Identify which cell holds the provided text, then report its [x, y] central coordinate. 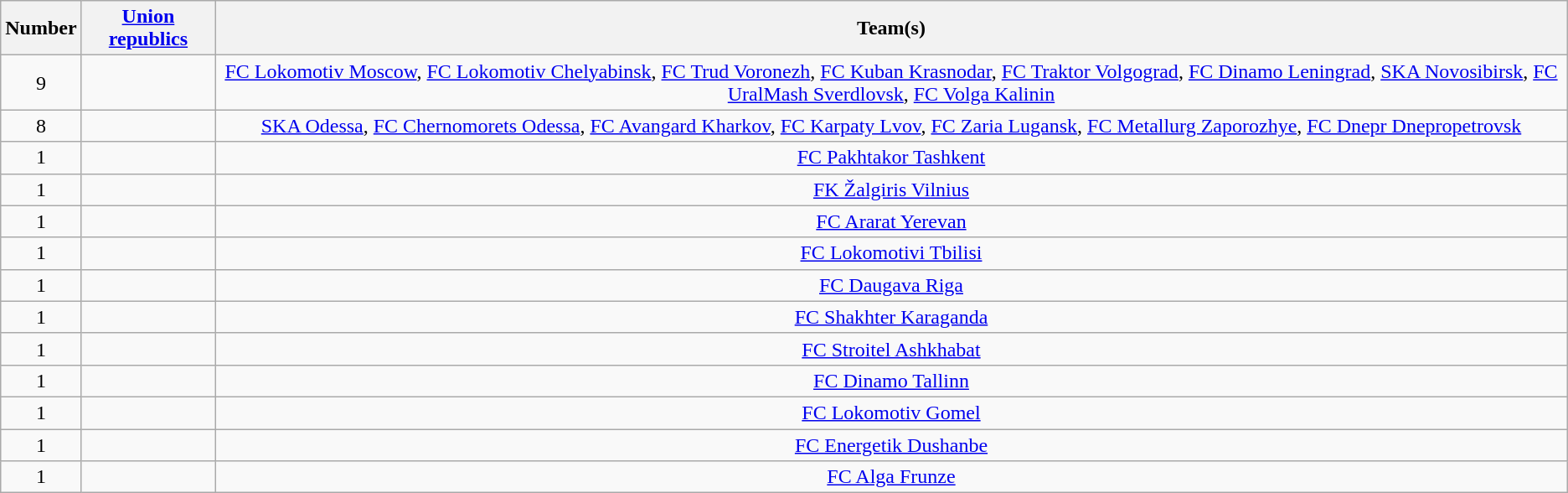
FC Pakhtakor Tashkent [891, 158]
FC Ararat Yerevan [891, 221]
Number [41, 29]
FC Stroitel Ashkhabat [891, 349]
FC Energetik Dushanbe [891, 445]
FC Dinamo Tallinn [891, 381]
9 [41, 82]
FK Žalgiris Vilnius [891, 189]
FC Shakhter Karaganda [891, 317]
FC Alga Frunze [891, 477]
FC Lokomotivi Tbilisi [891, 253]
SKA Odessa, FC Chernomorets Odessa, FC Avangard Kharkov, FC Karpaty Lvov, FC Zaria Lugansk, FC Metallurg Zaporozhye, FC Dnepr Dnepropetrovsk [891, 126]
Team(s) [891, 29]
FC Daugava Riga [891, 285]
FC Lokomotiv Gomel [891, 413]
Union republics [148, 29]
8 [41, 126]
